Extract the (X, Y) coordinate from the center of the cell holding the provided text.  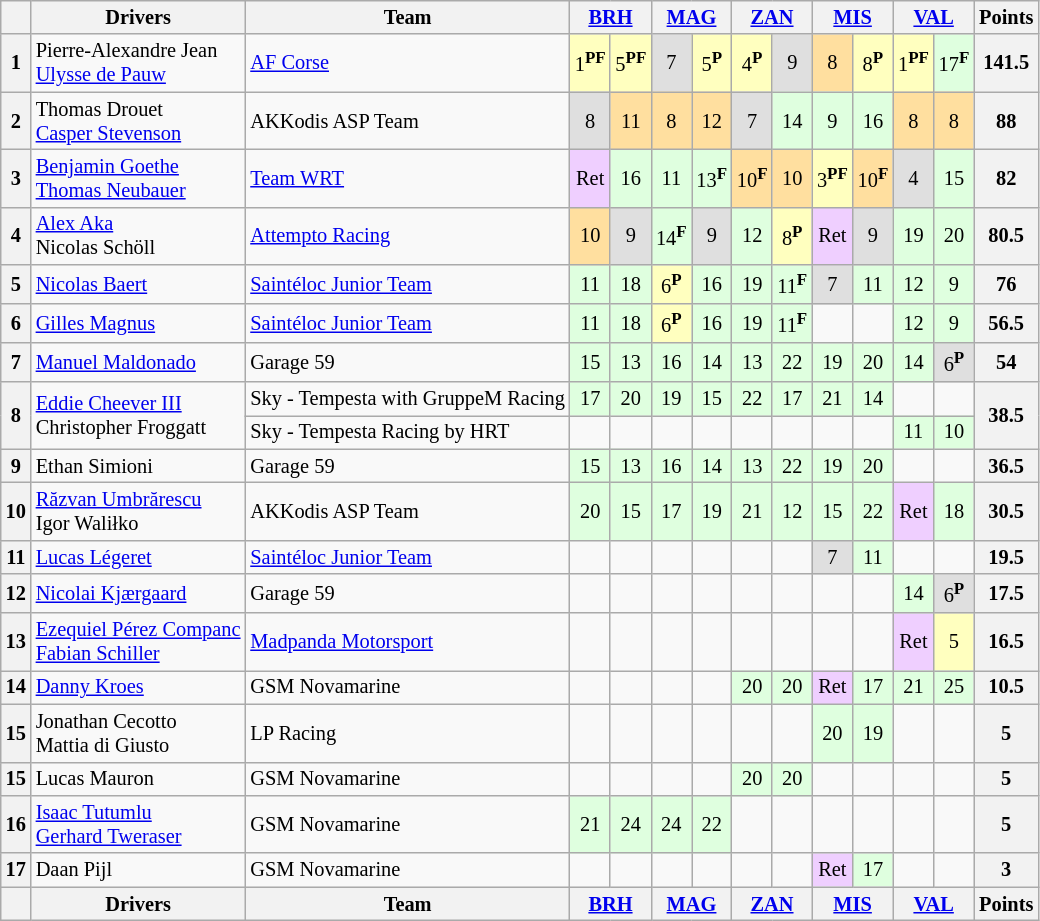
17.5 (1006, 594)
76 (1006, 284)
Răzvan Umbrărescu Igor Waliłko (138, 511)
36.5 (1006, 466)
80.5 (1006, 236)
38.5 (1006, 414)
Alex Aka Nicolas Schöll (138, 236)
5PF (630, 63)
Nicolai Kjærgaard (138, 594)
141.5 (1006, 63)
17F (954, 63)
LP Racing (407, 733)
AF Corse (407, 63)
Sky - Tempesta Racing by HRT (407, 432)
54 (1006, 362)
Danny Kroes (138, 687)
Manuel Maldonado (138, 362)
88 (1006, 121)
16.5 (1006, 642)
5P (712, 63)
Sky - Tempesta with GruppeM Racing (407, 398)
Pierre-Alexandre Jean Ulysse de Pauw (138, 63)
56.5 (1006, 324)
Thomas Drouet Casper Stevenson (138, 121)
2 (16, 121)
Isaac Tutumlu Gerhard Tweraser (138, 824)
Benjamin Goethe Thomas Neubauer (138, 178)
Ezequiel Pérez Companc Fabian Schiller (138, 642)
6 (16, 324)
30.5 (1006, 511)
Madpanda Motorsport (407, 642)
3PF (832, 178)
1 (16, 63)
Attempto Racing (407, 236)
Gilles Magnus (138, 324)
Daan Pijl (138, 870)
19.5 (1006, 557)
Jonathan Cecotto Mattia di Giusto (138, 733)
14F (671, 236)
25 (954, 687)
Lucas Mauron (138, 779)
13F (712, 178)
10.5 (1006, 687)
82 (1006, 178)
Ethan Simioni (138, 466)
Team WRT (407, 178)
4P (752, 63)
Eddie Cheever III Christopher Froggatt (138, 414)
Nicolas Baert (138, 284)
Lucas Légeret (138, 557)
